Return the [x, y] coordinate for the center point of the cell that contains the specified text.  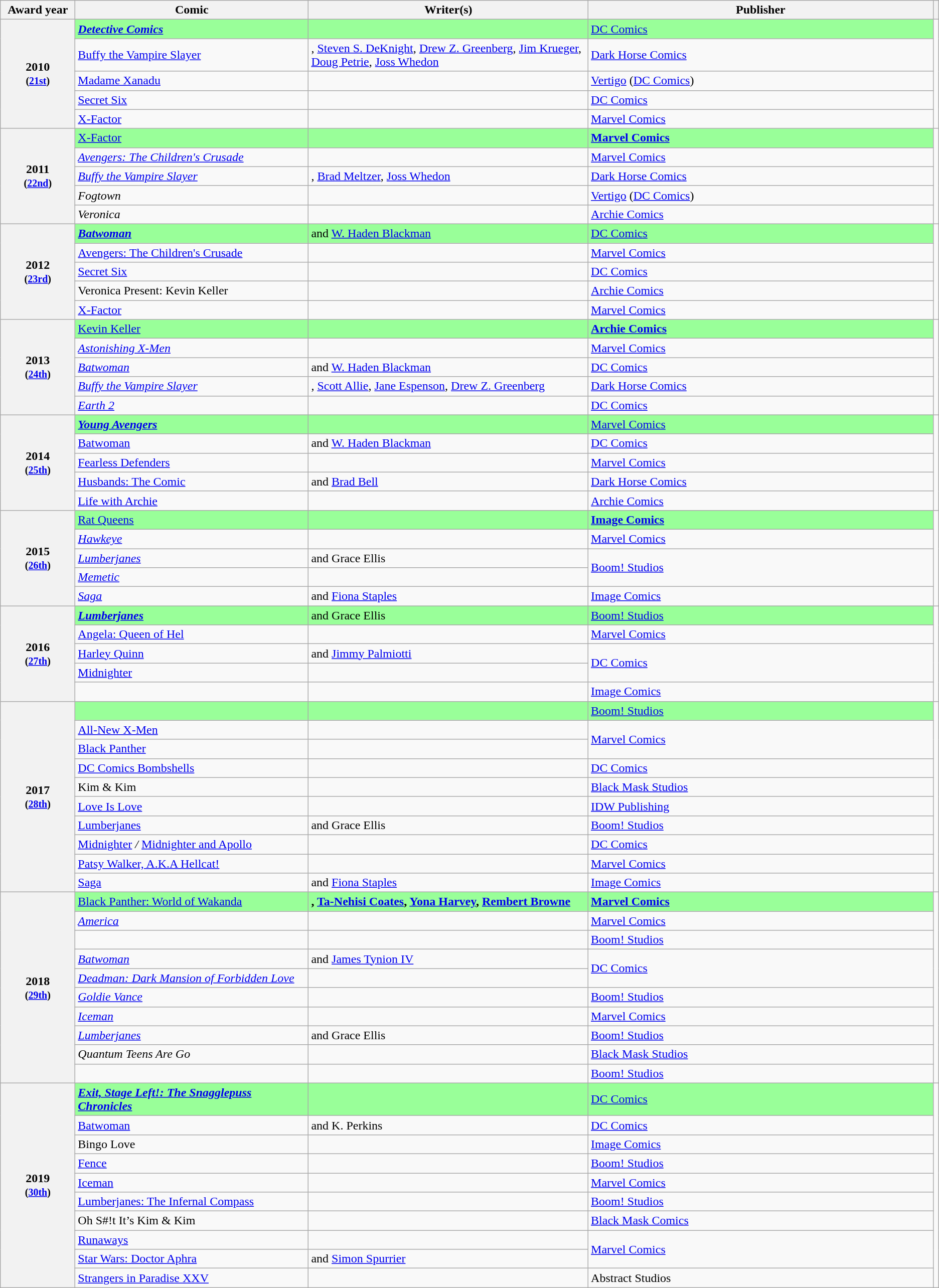
and Simon Spurrier [448, 1259]
, Steven S. DeKnight, Drew Z. Greenberg, Jim Krueger, Doug Petrie, Joss Whedon [448, 55]
, Brad Meltzer, Joss Whedon [448, 176]
and Jimmy Palmiotti [448, 654]
Life with Archie [192, 501]
Hawkeye [192, 539]
2018(29th) [38, 988]
Runaways [192, 1240]
IDW Publishing [761, 806]
Husbands: The Comic [192, 481]
Love Is Love [192, 806]
Fogtown [192, 195]
Fence [192, 1163]
Detective Comics [192, 29]
and K. Perkins [448, 1125]
Madame Xanadu [192, 81]
Lumberjanes: The Infernal Compass [192, 1202]
2015(26th) [38, 558]
Midnighter [192, 673]
2016(27th) [38, 654]
2010(21st) [38, 74]
2014(25th) [38, 462]
2019(30th) [38, 1185]
Young Avengers [192, 424]
Black Mask Comics [761, 1221]
Oh S#!t It’s Kim & Kim [192, 1221]
Black Panther: World of Wakanda [192, 902]
Abstract Studios [761, 1278]
Quantum Teens Are Go [192, 1054]
Astonishing X-Men [192, 348]
Comic [192, 10]
Harley Quinn [192, 654]
Star Wars: Doctor Aphra [192, 1259]
Midnighter / Midnighter and Apollo [192, 844]
Kevin Keller [192, 329]
Exit, Stage Left!: The Snagglepuss Chronicles [192, 1099]
Writer(s) [448, 10]
Deadman: Dark Mansion of Forbidden Love [192, 978]
and James Tynion IV [448, 959]
All-New X-Men [192, 730]
America [192, 921]
Earth 2 [192, 405]
2012(23rd) [38, 271]
Award year [38, 10]
Fearless Defenders [192, 462]
Black Panther [192, 749]
, Ta-Nehisi Coates, Yona Harvey, Rembert Browne [448, 902]
Bingo Love [192, 1144]
and Brad Bell [448, 481]
2013(24th) [38, 367]
Strangers in Paradise XXV [192, 1278]
Patsy Walker, A.K.A Hellcat! [192, 863]
Memetic [192, 577]
DC Comics Bombshells [192, 768]
Veronica [192, 214]
Angela: Queen of Hel [192, 634]
Goldie Vance [192, 997]
Veronica Present: Kevin Keller [192, 291]
, Scott Allie, Jane Espenson, Drew Z. Greenberg [448, 386]
Kim & Kim [192, 787]
Publisher [761, 10]
Rat Queens [192, 520]
2017(28th) [38, 796]
2011(22nd) [38, 176]
